Locate the cell with the specified text and output its [X, Y] center coordinate. 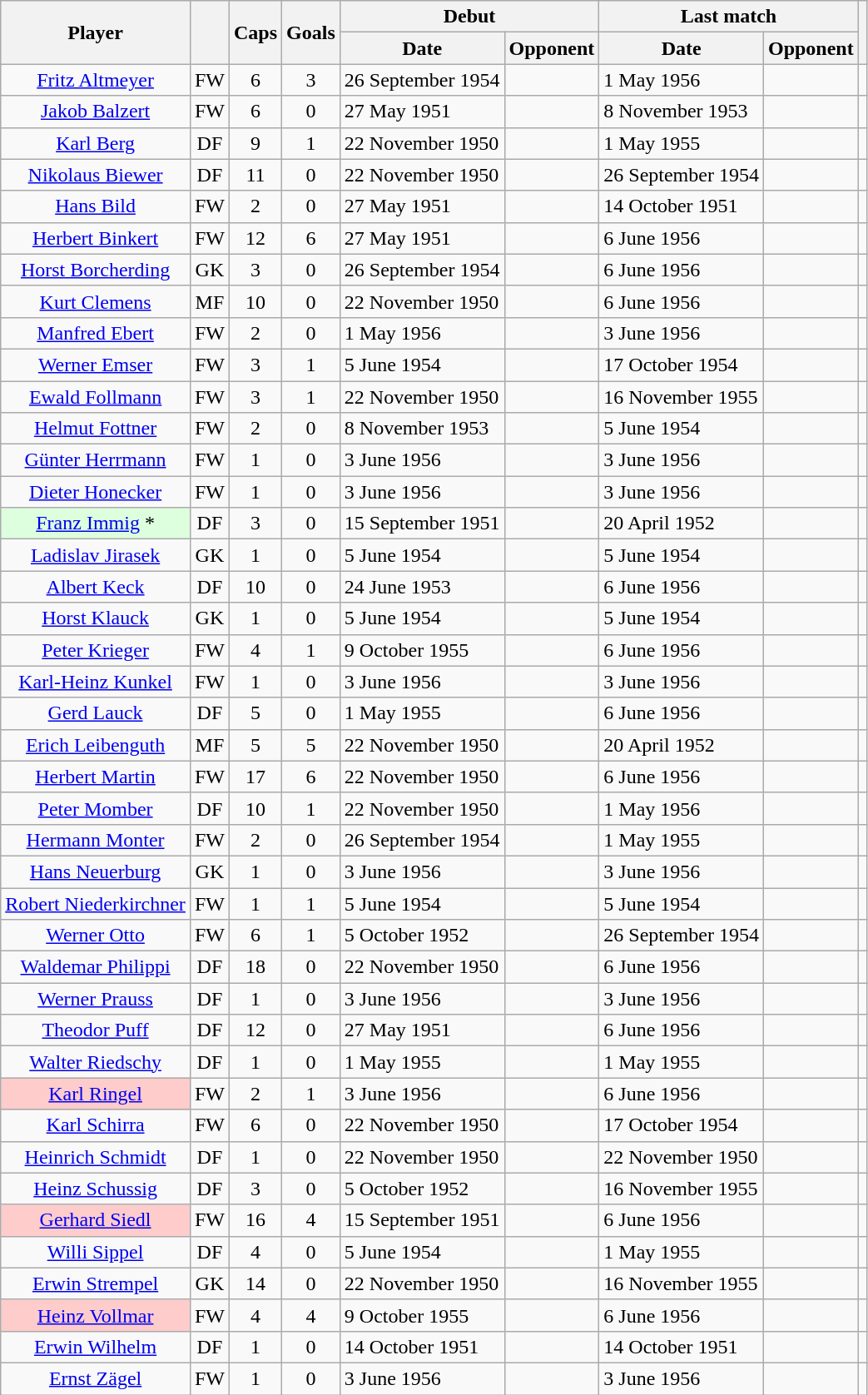
Albert Keck [96, 587]
16 [255, 1220]
Jakob Balzert [96, 112]
Player [96, 32]
Willi Sippel [96, 1252]
Herbert Binkert [96, 238]
Herbert Martin [96, 777]
Werner Emser [96, 365]
Nikolaus Biewer [96, 175]
Gerhard Siedl [96, 1220]
Erwin Wilhelm [96, 1347]
Erich Leibenguth [96, 745]
14 [255, 1283]
Werner Otto [96, 936]
Theodor Puff [96, 1030]
Waldemar Philippi [96, 967]
Manfred Ebert [96, 333]
Karl Schirra [96, 1125]
Gerd Lauck [96, 713]
9 [255, 143]
Dieter Honecker [96, 492]
Horst Klauck [96, 618]
Helmut Fottner [96, 429]
Günter Herrmann [96, 460]
Horst Borcherding [96, 270]
Heinz Vollmar [96, 1315]
Fritz Altmeyer [96, 80]
Ewald Follmann [96, 397]
Caps [255, 32]
Karl-Heinz Kunkel [96, 682]
Werner Prauss [96, 999]
11 [255, 175]
Last match [729, 17]
Kurt Clemens [96, 301]
Ernst Zägel [96, 1378]
Peter Momber [96, 808]
Karl Ringel [96, 1094]
17 [255, 777]
Robert Niederkirchner [96, 903]
Hans Bild [96, 206]
18 [255, 967]
Heinz Schussig [96, 1189]
Heinrich Schmidt [96, 1157]
Hermann Monter [96, 840]
24 June 1953 [422, 587]
Erwin Strempel [96, 1283]
Debut [469, 17]
Goals [311, 32]
Ladislav Jirasek [96, 555]
Peter Krieger [96, 650]
Walter Riedschy [96, 1062]
Karl Berg [96, 143]
Franz Immig * [96, 524]
Hans Neuerburg [96, 871]
